Provide the [x, y] coordinate of the cell's center where the given text is located.  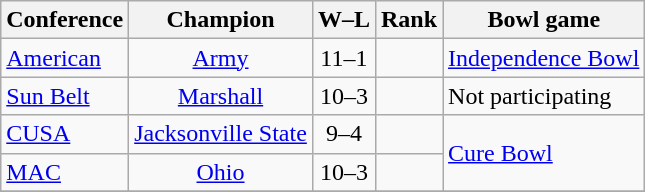
Cure Bowl [544, 153]
Champion [221, 20]
American [65, 58]
Jacksonville State [221, 134]
Army [221, 58]
CUSA [65, 134]
MAC [65, 172]
Ohio [221, 172]
Marshall [221, 96]
Independence Bowl [544, 58]
Bowl game [544, 20]
Conference [65, 20]
9–4 [344, 134]
Sun Belt [65, 96]
11–1 [344, 58]
Rank [408, 20]
Not participating [544, 96]
W–L [344, 20]
